Capture the cell that displays the provided text and extract its [x, y] central coordinate. 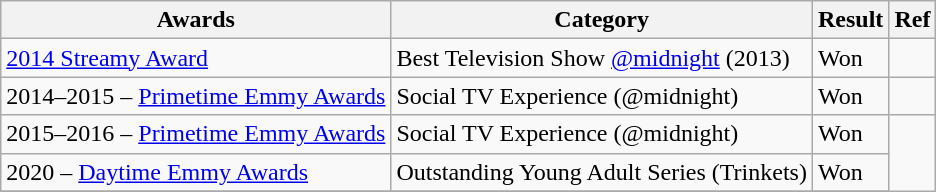
2015–2016 – Primetime Emmy Awards [196, 134]
Outstanding Young Adult Series (Trinkets) [602, 172]
Ref [912, 20]
2014–2015 – Primetime Emmy Awards [196, 96]
2020 – Daytime Emmy Awards [196, 172]
Best Television Show @midnight (2013) [602, 58]
2014 Streamy Award [196, 58]
Awards [196, 20]
Category [602, 20]
Result [850, 20]
